For the text-containing cell, return its midpoint in (X, Y) coordinate format. 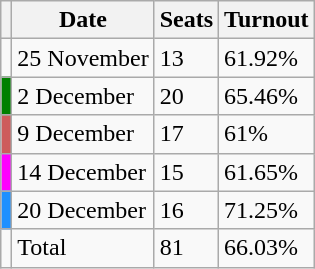
20 December (83, 210)
81 (186, 248)
25 November (83, 58)
Turnout (267, 20)
61.92% (267, 58)
Seats (186, 20)
66.03% (267, 248)
61.65% (267, 172)
61% (267, 134)
20 (186, 96)
71.25% (267, 210)
Total (83, 248)
14 December (83, 172)
2 December (83, 96)
9 December (83, 134)
Date (83, 20)
65.46% (267, 96)
17 (186, 134)
13 (186, 58)
16 (186, 210)
15 (186, 172)
